Return the (X, Y) coordinate for the center point of the cell that contains the specified text.  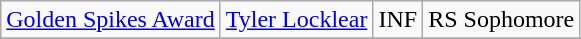
Tyler Locklear (296, 20)
Golden Spikes Award (111, 20)
RS Sophomore (502, 20)
INF (398, 20)
